Output the [x, y] coordinate of the center of the cell containing the given text.  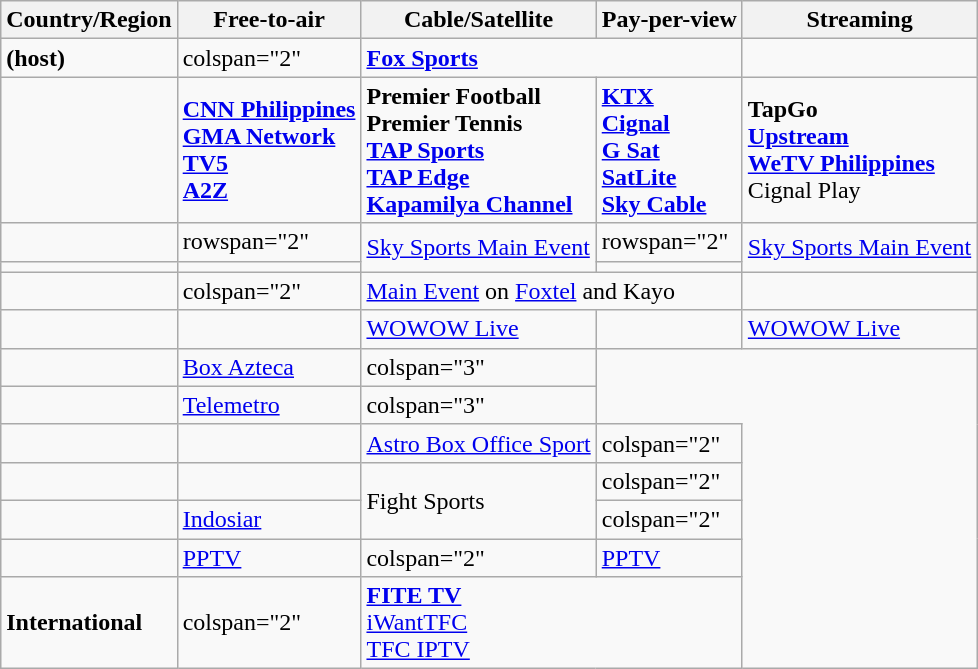
Telemetro [269, 405]
Free-to-air [269, 20]
Main Event on Foxtel and Kayo [552, 291]
Streaming [859, 20]
Box Azteca [269, 367]
Premier FootballPremier TennisTAP SportsTAP EdgeKapamilya Channel [478, 150]
CNN PhilippinesGMA NetworkTV5A2Z [269, 150]
Pay-per-view [669, 20]
Country/Region [89, 20]
FITE TViWantTFCTFC IPTV [552, 623]
Fox Sports [552, 58]
TapGoUpstreamWeTV PhilippinesCignal Play [859, 150]
Astro Box Office Sport [478, 443]
Fight Sports [478, 500]
International [89, 623]
Indosiar [269, 519]
KTXCignalG SatSatLiteSky Cable [669, 150]
(host) [89, 58]
Cable/Satellite [478, 20]
